Locate the cell with the specified text and output its [x, y] center coordinate. 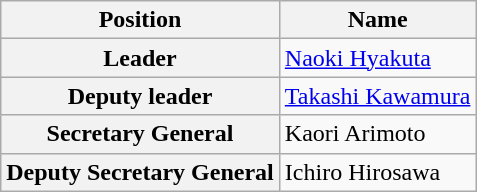
Name [378, 20]
Leader [140, 58]
Deputy Secretary General [140, 172]
Naoki Hyakuta [378, 58]
Secretary General [140, 134]
Deputy leader [140, 96]
Ichiro Hirosawa [378, 172]
Position [140, 20]
Kaori Arimoto [378, 134]
Takashi Kawamura [378, 96]
